Detect which cell encompasses the target text, then output its [x, y] center coordinate. 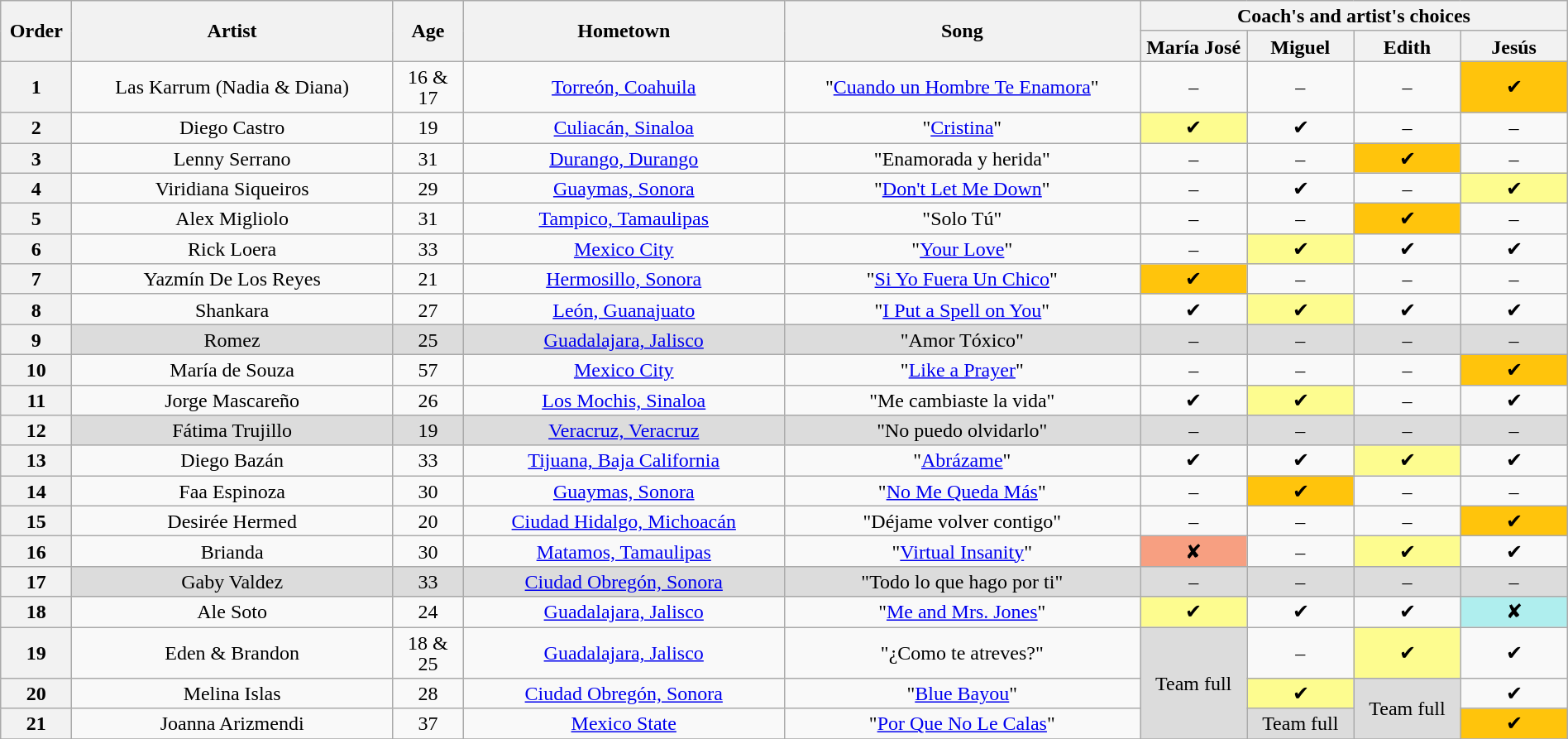
"Cuando un Hombre Te Enamora" [963, 87]
Rick Loera [232, 248]
7 [36, 280]
12 [36, 430]
2 [36, 127]
Alex Migliolo [232, 218]
Shankara [232, 310]
27 [428, 310]
11 [36, 401]
Torreón, Coahuila [624, 87]
"Me cambiaste la vida" [963, 401]
"Por Que No Le Calas" [963, 723]
"Me and Mrs. Jones" [963, 612]
8 [36, 310]
Durango, Durango [624, 157]
Los Mochis, Sinaloa [624, 401]
Viridiana Siqueiros [232, 189]
"I Put a Spell on You" [963, 310]
14 [36, 492]
3 [36, 157]
10 [36, 369]
Joanna Arizmendi [232, 723]
Tijuana, Baja California [624, 460]
13 [36, 460]
Desirée Hermed [232, 521]
"¿Como te atreves?" [963, 653]
María de Souza [232, 369]
Melina Islas [232, 693]
Artist [232, 31]
Edith [1408, 46]
"Virtual Insanity" [963, 551]
Veracruz, Veracruz [624, 430]
25 [428, 339]
26 [428, 401]
"Si Yo Fuera Un Chico" [963, 280]
Age [428, 31]
16 [36, 551]
Fátima Trujillo [232, 430]
16 & 17 [428, 87]
Mexico State [624, 723]
Song [963, 31]
Las Karrum (Nadia & Diana) [232, 87]
"Blue Bayou" [963, 693]
Hometown [624, 31]
Ciudad Hidalgo, Michoacán [624, 521]
Yazmín De Los Reyes [232, 280]
Matamos, Tamaulipas [624, 551]
"Your Love" [963, 248]
29 [428, 189]
17 [36, 581]
1 [36, 87]
"Amor Tóxico" [963, 339]
18 & 25 [428, 653]
"Cristina" [963, 127]
Miguel [1300, 46]
28 [428, 693]
"Don't Let Me Down" [963, 189]
Hermosillo, Sonora [624, 280]
Romez [232, 339]
"Like a Prayer" [963, 369]
Jorge Mascareño [232, 401]
4 [36, 189]
5 [36, 218]
Brianda [232, 551]
Diego Castro [232, 127]
Lenny Serrano [232, 157]
Order [36, 31]
15 [36, 521]
Faa Espinoza [232, 492]
Jesús [1513, 46]
"No Me Queda Más" [963, 492]
"Abrázame" [963, 460]
"Déjame volver contigo" [963, 521]
León, Guanajuato [624, 310]
57 [428, 369]
Diego Bazán [232, 460]
9 [36, 339]
24 [428, 612]
37 [428, 723]
"Enamorada y herida" [963, 157]
Tampico, Tamaulipas [624, 218]
Ale Soto [232, 612]
Culiacán, Sinaloa [624, 127]
Eden & Brandon [232, 653]
María José [1194, 46]
"No puedo olvidarlo" [963, 430]
Gaby Valdez [232, 581]
18 [36, 612]
6 [36, 248]
"Solo Tú" [963, 218]
Coach's and artist's choices [1355, 17]
"Todo lo que hago por ti" [963, 581]
